For the text-containing cell, return its midpoint in (X, Y) coordinate format. 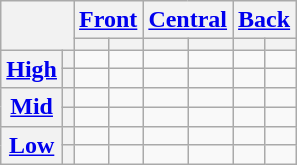
Mid (32, 107)
Back (264, 20)
Central (188, 20)
High (32, 69)
Front (108, 20)
Low (32, 145)
